Pinpoint the cell where the given text exists, returning its (x, y) midpoint coordinate. 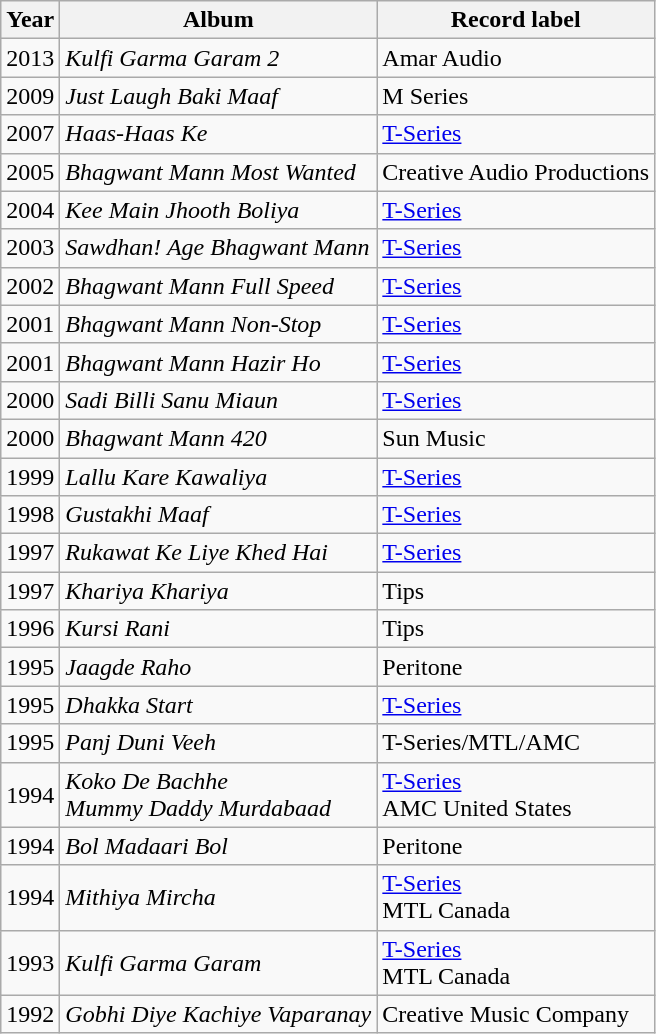
T-SeriesAMC United States (516, 794)
Just Laugh Baki Maaf (218, 96)
Bhagwant Mann Full Speed (218, 286)
T-Series/MTL/AMC (516, 743)
Bhagwant Mann Hazir Ho (218, 362)
2005 (30, 172)
Mithiya Mircha (218, 898)
Bhagwant Mann 420 (218, 438)
1998 (30, 515)
Kulfi Garma Garam (218, 962)
2009 (30, 96)
1992 (30, 1014)
Creative Music Company (516, 1014)
Gobhi Diye Kachiye Vaparanay (218, 1014)
Album (218, 20)
Record label (516, 20)
M Series (516, 96)
2007 (30, 134)
Amar Audio (516, 58)
Year (30, 20)
Kee Main Jhooth Boliya (218, 210)
Bol Madaari Bol (218, 846)
Kulfi Garma Garam 2 (218, 58)
Sadi Billi Sanu Miaun (218, 400)
1999 (30, 477)
Khariya Khariya (218, 591)
Sawdhan! Age Bhagwant Mann (218, 248)
Koko De BachheMummy Daddy Murdabaad (218, 794)
Haas-Haas Ke (218, 134)
1993 (30, 962)
Jaagde Raho (218, 667)
Gustakhi Maaf (218, 515)
Lallu Kare Kawaliya (218, 477)
1996 (30, 629)
Bhagwant Mann Non-Stop (218, 324)
Creative Audio Productions (516, 172)
2013 (30, 58)
Sun Music (516, 438)
2002 (30, 286)
Kursi Rani (218, 629)
Rukawat Ke Liye Khed Hai (218, 553)
Dhakka Start (218, 705)
2004 (30, 210)
2003 (30, 248)
Panj Duni Veeh (218, 743)
Bhagwant Mann Most Wanted (218, 172)
